Extract the [X, Y] coordinate from the center of the cell holding the provided text.  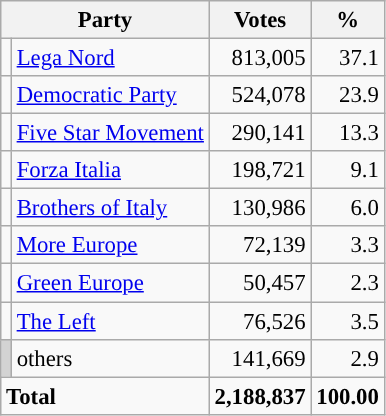
Party [105, 20]
37.1 [348, 58]
Brothers of Italy [110, 208]
130,986 [260, 208]
2.9 [348, 358]
3.3 [348, 245]
Forza Italia [110, 170]
524,078 [260, 95]
6.0 [348, 208]
23.9 [348, 95]
50,457 [260, 283]
More Europe [110, 245]
813,005 [260, 58]
13.3 [348, 133]
198,721 [260, 170]
141,669 [260, 358]
Votes [260, 20]
Green Europe [110, 283]
72,139 [260, 245]
Lega Nord [110, 58]
76,526 [260, 321]
9.1 [348, 170]
100.00 [348, 396]
Five Star Movement [110, 133]
others [110, 358]
Total [105, 396]
2,188,837 [260, 396]
3.5 [348, 321]
The Left [110, 321]
% [348, 20]
2.3 [348, 283]
Democratic Party [110, 95]
290,141 [260, 133]
